Return the (X, Y) coordinate for the center point of the cell that contains the specified text.  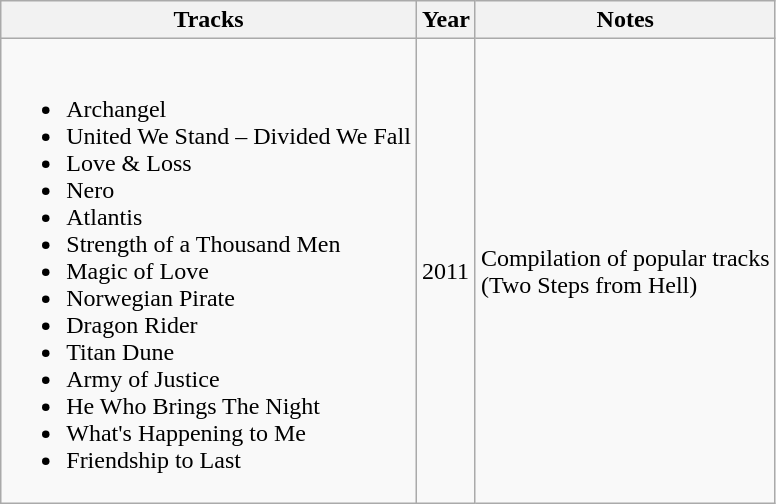
Compilation of popular tracks(Two Steps from Hell) (625, 271)
2011 (446, 271)
Tracks (209, 20)
Year (446, 20)
Notes (625, 20)
